Capture the cell that displays the provided text and extract its [X, Y] central coordinate. 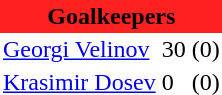
30 [174, 50]
Georgi Velinov [80, 50]
